Find where the given text appears and provide that cell's center as (x, y) coordinate. 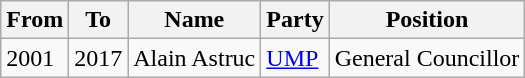
Party (295, 20)
To (98, 20)
2017 (98, 58)
General Councillor (427, 58)
From (35, 20)
Position (427, 20)
2001 (35, 58)
Name (194, 20)
Alain Astruc (194, 58)
UMP (295, 58)
